Provide the (x, y) coordinate of the cell's center where the given text is located.  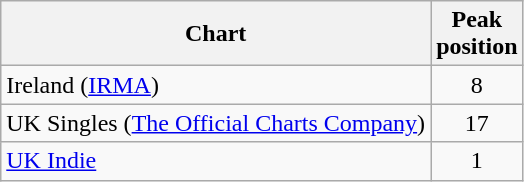
Chart (216, 34)
17 (477, 123)
UK Indie (216, 161)
UK Singles (The Official Charts Company) (216, 123)
Ireland (IRMA) (216, 85)
8 (477, 85)
Peakposition (477, 34)
1 (477, 161)
